Pinpoint the cell where the given text exists, returning its [X, Y] midpoint coordinate. 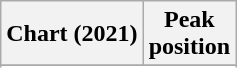
Chart (2021) [72, 34]
Peakposition [189, 34]
